Search for the cell housing the specified text and yield its (X, Y) center coordinate. 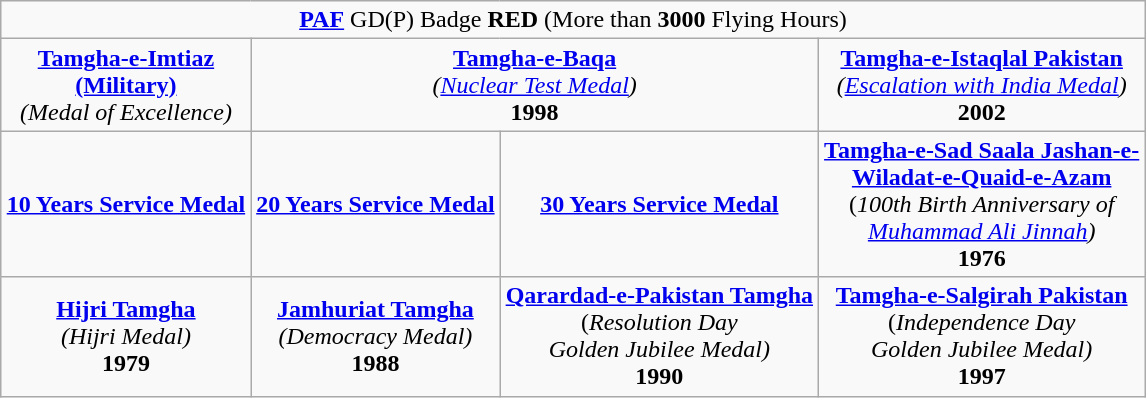
Tamgha-e-Sad Saala Jashan-e-Wiladat-e-Quaid-e-Azam(100th Birth Anniversary ofMuhammad Ali Jinnah)1976 (982, 204)
20 Years Service Medal (376, 204)
Jamhuriat Tamgha(Democracy Medal)1988 (376, 336)
10 Years Service Medal (126, 204)
PAF GD(P) Badge RED (More than 3000 Flying Hours) (573, 20)
Qarardad-e-Pakistan Tamgha(Resolution DayGolden Jubilee Medal)1990 (659, 336)
Tamgha-e-Istaqlal Pakistan(Escalation with India Medal)2002 (982, 85)
Tamgha-e-Imtiaz(Military)(Medal of Excellence) (126, 85)
Hijri Tamgha(Hijri Medal)1979 (126, 336)
30 Years Service Medal (659, 204)
Tamgha-e-Salgirah Pakistan(Independence DayGolden Jubilee Medal)1997 (982, 336)
Tamgha-e-Baqa(Nuclear Test Medal)1998 (535, 85)
